Locate the cell with the specified text and output its [x, y] center coordinate. 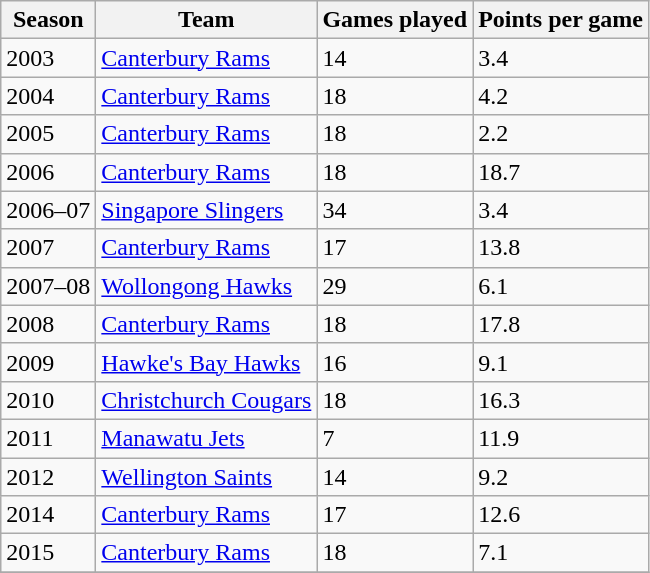
Team [206, 20]
13.8 [561, 248]
2003 [48, 58]
4.2 [561, 96]
2007 [48, 248]
34 [395, 210]
2011 [48, 438]
9.1 [561, 362]
12.6 [561, 515]
9.2 [561, 477]
Points per game [561, 20]
2014 [48, 515]
7.1 [561, 553]
18.7 [561, 172]
2004 [48, 96]
29 [395, 286]
2008 [48, 324]
6.1 [561, 286]
16 [395, 362]
2006 [48, 172]
Wollongong Hawks [206, 286]
Manawatu Jets [206, 438]
Season [48, 20]
2009 [48, 362]
7 [395, 438]
2006–07 [48, 210]
Christchurch Cougars [206, 400]
2010 [48, 400]
Singapore Slingers [206, 210]
2005 [48, 134]
Wellington Saints [206, 477]
16.3 [561, 400]
Hawke's Bay Hawks [206, 362]
2.2 [561, 134]
17.8 [561, 324]
Games played [395, 20]
2012 [48, 477]
2015 [48, 553]
11.9 [561, 438]
2007–08 [48, 286]
